Pinpoint the cell where the given text exists, returning its [x, y] midpoint coordinate. 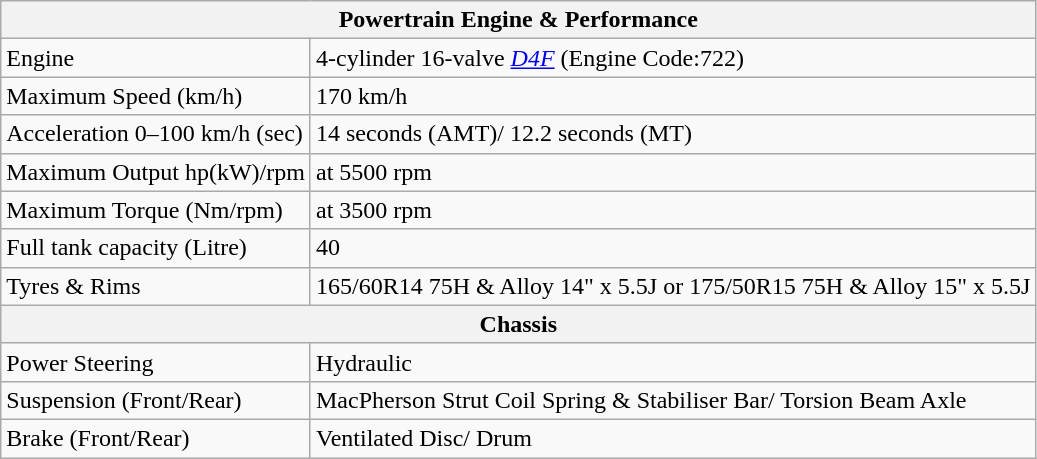
Tyres & Rims [156, 286]
4-cylinder 16-valve D4F (Engine Code:722) [672, 58]
Maximum Output hp(kW)/rpm [156, 172]
Powertrain Engine & Performance [518, 20]
at 5500 rpm [672, 172]
Suspension (Front/Rear) [156, 400]
MacPherson Strut Coil Spring & Stabiliser Bar/ Torsion Beam Axle [672, 400]
40 [672, 248]
at 3500 rpm [672, 210]
Acceleration 0–100 km/h (sec) [156, 134]
Hydraulic [672, 362]
14 seconds (AMT)/ 12.2 seconds (MT) [672, 134]
170 km/h [672, 96]
Maximum Speed (km/h) [156, 96]
Power Steering [156, 362]
165/60R14 75H & Alloy 14" x 5.5J or 175/50R15 75H & Alloy 15" x 5.5J [672, 286]
Engine [156, 58]
Chassis [518, 324]
Brake (Front/Rear) [156, 438]
Maximum Torque (Nm/rpm) [156, 210]
Ventilated Disc/ Drum [672, 438]
Full tank capacity (Litre) [156, 248]
